Extract the [x, y] coordinate from the center of the cell holding the provided text.  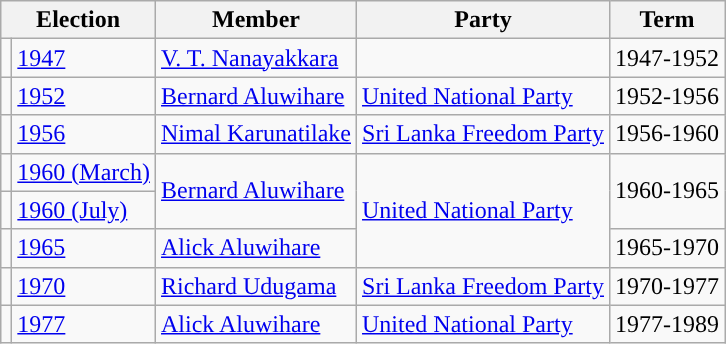
1970-1977 [668, 286]
Term [668, 20]
V. T. Nanayakkara [256, 58]
1970 [84, 286]
1947 [84, 58]
1977-1989 [668, 324]
1965 [84, 248]
1952-1956 [668, 96]
1952 [84, 96]
Election [78, 20]
1977 [84, 324]
Party [484, 20]
1960 (July) [84, 210]
1956 [84, 134]
1960-1965 [668, 191]
1960 (March) [84, 172]
1947-1952 [668, 58]
Nimal Karunatilake [256, 134]
Richard Udugama [256, 286]
1965-1970 [668, 248]
Member [256, 20]
1956-1960 [668, 134]
